Return [X, Y] of the center of cell containing provided text 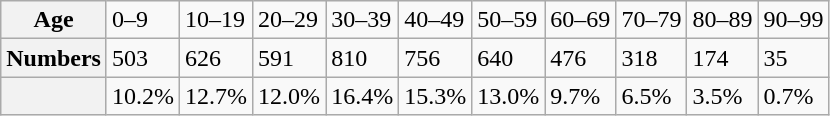
15.3% [436, 96]
810 [362, 58]
174 [722, 58]
Numbers [54, 58]
6.5% [652, 96]
Age [54, 20]
12.0% [290, 96]
60–69 [580, 20]
640 [508, 58]
13.0% [508, 96]
12.7% [216, 96]
756 [436, 58]
3.5% [722, 96]
0–9 [142, 20]
476 [580, 58]
30–39 [362, 20]
16.4% [362, 96]
503 [142, 58]
40–49 [436, 20]
626 [216, 58]
10.2% [142, 96]
0.7% [794, 96]
35 [794, 58]
20–29 [290, 20]
70–79 [652, 20]
318 [652, 58]
591 [290, 58]
90–99 [794, 20]
9.7% [580, 96]
80–89 [722, 20]
50–59 [508, 20]
10–19 [216, 20]
